Locate the cell with the specified text and output its (x, y) center coordinate. 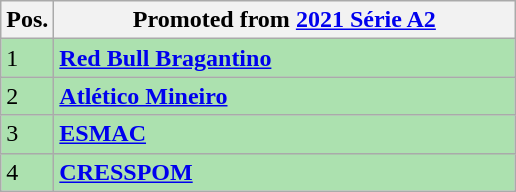
Atlético Mineiro (284, 96)
Red Bull Bragantino (284, 58)
3 (28, 134)
4 (28, 172)
1 (28, 58)
2 (28, 96)
Promoted from 2021 Série A2 (284, 20)
CRESSPOM (284, 172)
ESMAC (284, 134)
Pos. (28, 20)
